Locate the cell with the specified text and output its [X, Y] center coordinate. 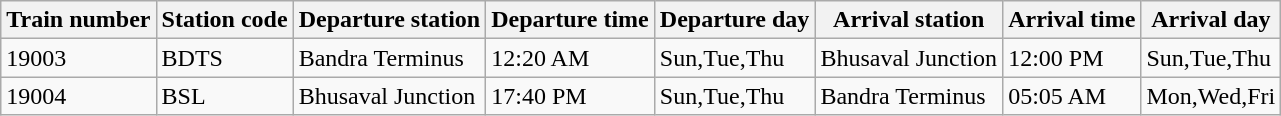
Train number [78, 20]
Mon,Wed,Fri [1211, 96]
19003 [78, 58]
05:05 AM [1072, 96]
Arrival station [909, 20]
BSL [224, 96]
12:00 PM [1072, 58]
17:40 PM [570, 96]
Departure day [734, 20]
Arrival day [1211, 20]
Station code [224, 20]
Departure time [570, 20]
19004 [78, 96]
Arrival time [1072, 20]
Departure station [390, 20]
12:20 AM [570, 58]
BDTS [224, 58]
